For the text-containing cell, return its midpoint in (X, Y) coordinate format. 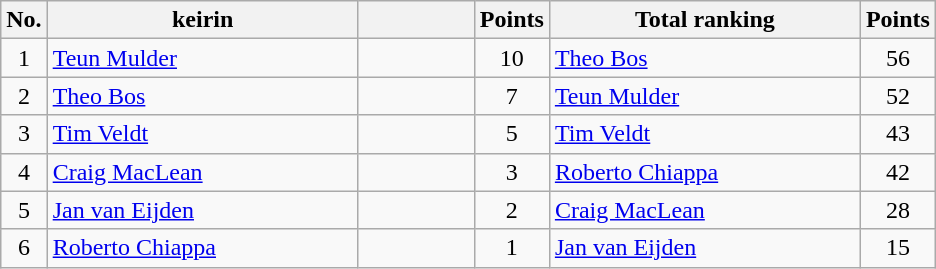
43 (898, 134)
56 (898, 58)
6 (24, 248)
keirin (202, 20)
Total ranking (704, 20)
No. (24, 20)
10 (512, 58)
15 (898, 248)
28 (898, 210)
42 (898, 172)
4 (24, 172)
52 (898, 96)
7 (512, 96)
